Detect which cell encompasses the target text, then output its [x, y] center coordinate. 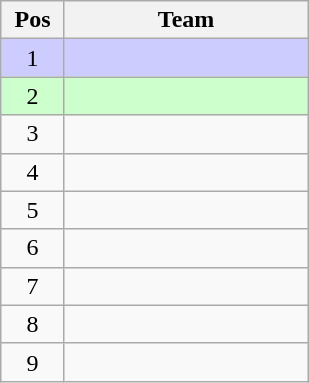
Pos [33, 20]
7 [33, 286]
9 [33, 362]
1 [33, 58]
4 [33, 172]
3 [33, 134]
2 [33, 96]
5 [33, 210]
6 [33, 248]
Team [186, 20]
8 [33, 324]
